Search for the cell housing the specified text and yield its [X, Y] center coordinate. 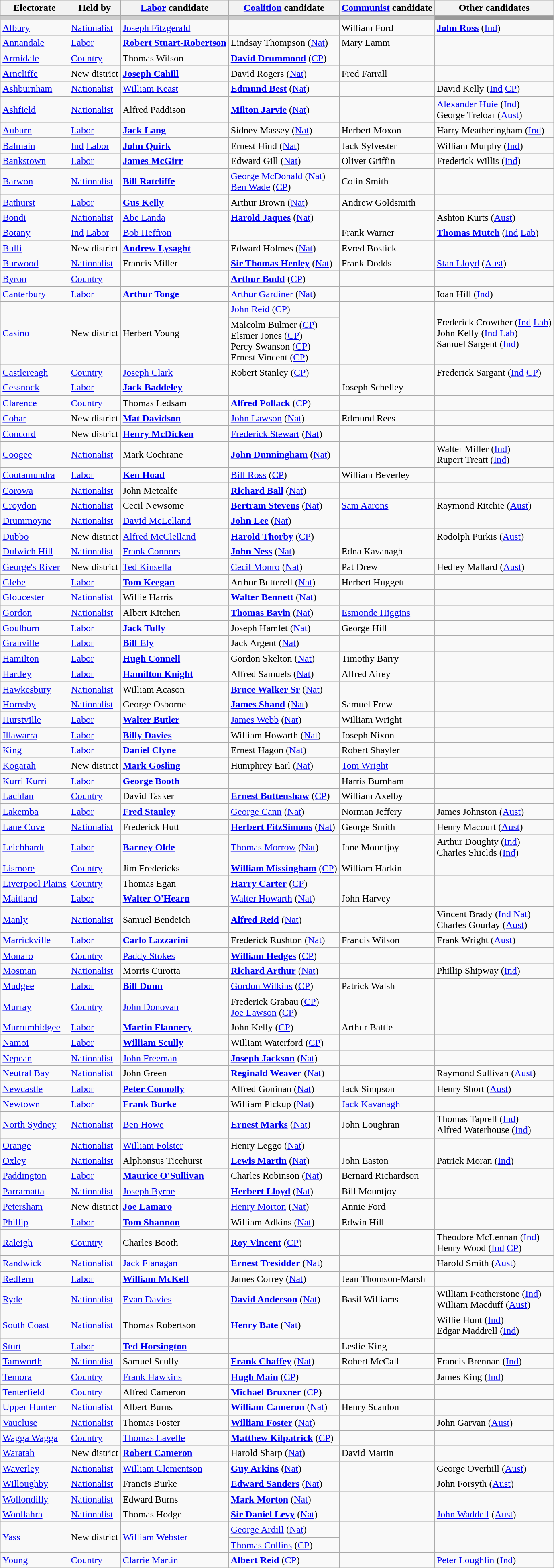
Bruce Walker Sr (Nat) [284, 689]
Oxley [35, 1161]
Alfred Goninan (Nat) [284, 1089]
Harry Carter (CP) [284, 883]
Henry Scanlon [387, 1407]
Milton Jarvie (Nat) [284, 109]
Hedley Mallard (Aust) [494, 567]
William Waterford (CP) [284, 1043]
South Coast [35, 1326]
Ernest Buttenshaw (CP) [284, 796]
Namoi [35, 1043]
Willoughby [35, 1484]
Tom Keegan [174, 582]
Alfred Airey [387, 674]
William Scully [174, 1043]
William Acason [174, 689]
Stan Lloyd (Aust) [494, 264]
King [35, 750]
Ashburnham [35, 89]
Charles Booth [174, 1242]
Evred Bostick [387, 248]
Jack Sylvester [387, 145]
Castlereagh [35, 372]
Harold Sharp (Nat) [284, 1453]
Fred Stanley [174, 812]
Robert Stuart-Robertson [174, 43]
Edward Sanders (Nat) [284, 1484]
Canterbury [35, 294]
Hornsby [35, 704]
Albury [35, 28]
Peter Loughlin (Ind) [494, 1560]
John Metcalfe [174, 491]
Communist candidate [387, 8]
Arthur Budd (CP) [284, 279]
Lismore [35, 868]
Arthur Butterell (Nat) [284, 582]
Paddy Stokes [174, 955]
Mark Morton (Nat) [284, 1499]
Theodore McLennan (Ind)Henry Wood (Ind CP) [494, 1242]
Guy Arkins (Nat) [284, 1468]
North Sydney [35, 1125]
Thomas Ledsam [174, 403]
Henry Morton (Nat) [284, 1206]
Samuel Scully [174, 1362]
Jack Baddeley [174, 388]
Albert Burns [174, 1407]
Thomas Wilson [174, 58]
Herbert Lloyd (Nat) [284, 1191]
William Hedges (CP) [284, 955]
Labor candidate [174, 8]
Joe Lamaro [174, 1206]
Harry Meatheringham (Ind) [494, 130]
Gloucester [35, 597]
Barwon [35, 182]
Kogarah [35, 766]
Arthur Doughty (Ind)Charles Shields (Ind) [494, 848]
Alfred Samuels (Nat) [284, 674]
Jean Thomson-Marsh [387, 1279]
Mark Cochrane [174, 454]
Malcolm Bulmer (CP)Elsmer Jones (CP)Percy Swanson (CP)Ernest Vincent (CP) [284, 341]
Newtown [35, 1104]
Joseph Nixon [387, 735]
Francis Miller [174, 264]
Lachlan [35, 796]
Edmund Best (Nat) [284, 89]
Alfred Pollack (CP) [284, 403]
Samuel Bendeich [174, 919]
Henry McDicken [174, 433]
George Booth [174, 781]
Dulwich Hill [35, 552]
Wollondilly [35, 1499]
Manly [35, 919]
William Foster (Nat) [284, 1423]
Glebe [35, 582]
Albert Kitchen [174, 613]
Robert Cameron [174, 1453]
Norman Jeffery [387, 812]
Phillip Shipway (Ind) [494, 971]
Redfern [35, 1279]
Arncliffe [35, 74]
Gus Kelly [174, 202]
William Clementson [174, 1468]
Frederick Sargant (Ind CP) [494, 372]
Tenterfield [35, 1392]
John Kelly (CP) [284, 1028]
Patrick Walsh [387, 986]
Peter Connolly [174, 1089]
Lakemba [35, 812]
Henry Leggo (Nat) [284, 1145]
Frank Dodds [387, 264]
Petersham [35, 1206]
Hartley [35, 674]
David Tasker [174, 796]
Annie Ford [387, 1206]
Lewis Martin (Nat) [284, 1161]
John Loughran [387, 1125]
William Adkins (Nat) [284, 1222]
Jim Fredericks [174, 868]
George Ardill (Nat) [284, 1529]
William Cameron (Nat) [284, 1407]
Nepean [35, 1058]
Wagga Wagga [35, 1438]
Annandale [35, 43]
James Correy (Nat) [284, 1279]
Armidale [35, 58]
Joseph Schelley [387, 388]
Thomas Robertson [174, 1326]
Yass [35, 1537]
Abe Landa [174, 218]
Gordon Skelton (Nat) [284, 658]
David Martin [387, 1453]
Joseph Jackson (Nat) [284, 1058]
Willie Hunt (Ind)Edgar Maddrell (Ind) [494, 1326]
Bill Mountjoy [387, 1191]
Rodolph Purkis (Aust) [494, 536]
Edmund Rees [387, 418]
Vaucluse [35, 1423]
Francis Burke [174, 1484]
Sir Thomas Henley (Nat) [284, 264]
Byron [35, 279]
Joseph Hamlet (Nat) [284, 628]
Ashfield [35, 109]
Sidney Massey (Nat) [284, 130]
Joseph Byrne [174, 1191]
Colin Smith [387, 182]
Henry Macourt (Aust) [494, 827]
James Webb (Nat) [284, 720]
John Freeman [174, 1058]
William Beverley [387, 475]
Gordon [35, 613]
Lane Cove [35, 827]
Liverpool Plains [35, 883]
Daniel Clyne [174, 750]
William Featherstone (Ind)William Macduff (Aust) [494, 1299]
Drummoyne [35, 521]
Marrickville [35, 940]
Ernest Hind (Nat) [284, 145]
Patrick Moran (Ind) [494, 1161]
Electorate [35, 8]
Ryde [35, 1299]
Arthur Battle [387, 1028]
Fred Farrall [387, 74]
Andrew Lysaght [174, 248]
Thomas Hodge [174, 1514]
John Waddell (Aust) [494, 1514]
Jack Kavanagh [387, 1104]
Bankstown [35, 161]
Esmonde Higgins [387, 613]
Murray [35, 1007]
Cecil Newsome [174, 506]
William Howarth (Nat) [284, 735]
George Smith [387, 827]
Vincent Brady (Ind Nat)Charles Gourlay (Aust) [494, 919]
Samuel Frew [387, 704]
Bob Heffron [174, 233]
William Murphy (Ind) [494, 145]
Alexander Huie (Ind)George Treloar (Aust) [494, 109]
Ernest Tresidder (Nat) [284, 1263]
William McKell [174, 1279]
Tom Wright [387, 766]
Cecil Monro (Nat) [284, 567]
Alphonsus Ticehurst [174, 1161]
John Lawson (Nat) [284, 418]
Coogee [35, 454]
Ted Kinsella [174, 567]
Lindsay Thompson (Nat) [284, 43]
Harris Burnham [387, 781]
Frederick Crowther (Ind Lab)John Kelly (Ind Lab)Samuel Sargent (Ind) [494, 333]
Ted Horsington [174, 1346]
William Folster [174, 1145]
Basil Williams [387, 1299]
William Keast [174, 89]
Waverley [35, 1468]
Roy Vincent (CP) [284, 1242]
Hurstville [35, 720]
Mary Lamm [387, 43]
Frank Chaffey (Nat) [284, 1362]
William Webster [174, 1537]
Thomas Lavelle [174, 1438]
Frederick Hutt [174, 827]
Leichhardt [35, 848]
Parramatta [35, 1191]
Bathurst [35, 202]
Martin Flannery [174, 1028]
Dubbo [35, 536]
James King (Ind) [494, 1377]
Bernard Richardson [387, 1176]
Andrew Goldsmith [387, 202]
George Overhill (Aust) [494, 1468]
Tamworth [35, 1362]
Evan Davies [174, 1299]
Harold Smith (Aust) [494, 1263]
Edna Kavanagh [387, 552]
Murrumbidgee [35, 1028]
Frederick Willis (Ind) [494, 161]
John Ross (Ind) [494, 28]
Mark Gosling [174, 766]
Herbert FitzSimons (Nat) [284, 827]
Herbert Huggett [387, 582]
Frederick Grabau (CP)Joe Lawson (CP) [284, 1007]
Frederick Stewart (Nat) [284, 433]
Robert Stanley (CP) [284, 372]
Alfred Paddison [174, 109]
Francis Wilson [387, 940]
Henry Bate (Nat) [284, 1326]
Clarence [35, 403]
Woollahra [35, 1514]
William Wright [387, 720]
Thomas Bavin (Nat) [284, 613]
Sir Daniel Levy (Nat) [284, 1514]
William Ford [387, 28]
Alfred Reid (Nat) [284, 919]
Bertram Stevens (Nat) [284, 506]
Newcastle [35, 1089]
Michael Bruxner (CP) [284, 1392]
Balmain [35, 145]
Casino [35, 333]
Croydon [35, 506]
George Osborne [174, 704]
Sam Aarons [387, 506]
Granville [35, 643]
Richard Arthur (Nat) [284, 971]
Paddington [35, 1176]
John Quirk [174, 145]
Walter O'Hearn [174, 899]
Alfred Cameron [174, 1392]
Monaro [35, 955]
Herbert Young [174, 333]
Burwood [35, 264]
Joseph Clark [174, 372]
John Harvey [387, 899]
Jack Argent (Nat) [284, 643]
James McGirr [174, 161]
Temora [35, 1377]
John Ness (Nat) [284, 552]
Orange [35, 1145]
Ernest Hagon (Nat) [284, 750]
Walter Howarth (Nat) [284, 899]
Clarrie Martin [174, 1560]
John Green [174, 1073]
John Lee (Nat) [284, 521]
David McLelland [174, 521]
Bill Ratcliffe [174, 182]
Frederick Rushton (Nat) [284, 940]
Timothy Barry [387, 658]
Jack Lang [174, 130]
Henry Short (Aust) [494, 1089]
Thomas Collins (CP) [284, 1545]
Carlo Lazzarini [174, 940]
Morris Curotta [174, 971]
Arthur Brown (Nat) [284, 202]
William Missingham (CP) [284, 868]
Walter Butler [174, 720]
Illawarra [35, 735]
Neutral Bay [35, 1073]
Joseph Cahill [174, 74]
Held by [95, 8]
Frank Burke [174, 1104]
Edwin Hill [387, 1222]
Waratah [35, 1453]
Maitland [35, 899]
John Garvan (Aust) [494, 1423]
John Donovan [174, 1007]
Pat Drew [387, 567]
Willie Harris [174, 597]
Goulburn [35, 628]
Kurri Kurri [35, 781]
Tom Shannon [174, 1222]
David Rogers (Nat) [284, 74]
Edward Burns [174, 1499]
Harold Thorby (CP) [284, 536]
John Dunningham (Nat) [284, 454]
Thomas Taprell (Ind)Alfred Waterhouse (Ind) [494, 1125]
Hamilton [35, 658]
William Axelby [387, 796]
Oliver Griffin [387, 161]
George Hill [387, 628]
Robert McCall [387, 1362]
Harold Jaques (Nat) [284, 218]
Ashton Kurts (Aust) [494, 218]
Other candidates [494, 8]
Auburn [35, 130]
Maurice O'Sullivan [174, 1176]
George McDonald (Nat)Ben Wade (CP) [284, 182]
Botany [35, 233]
Hugh Connell [174, 658]
Jack Tully [174, 628]
Edward Gill (Nat) [284, 161]
David Kelly (Ind CP) [494, 89]
Raleigh [35, 1242]
Gordon Wilkins (CP) [284, 986]
John Reid (CP) [284, 309]
Upper Hunter [35, 1407]
Reginald Weaver (Nat) [284, 1073]
Mudgee [35, 986]
Coalition candidate [284, 8]
Walter Miller (Ind)Rupert Treatt (Ind) [494, 454]
William Harkin [387, 868]
Barney Olde [174, 848]
Cobar [35, 418]
Joseph Fitzgerald [174, 28]
Thomas Foster [174, 1423]
Randwick [35, 1263]
John Easton [387, 1161]
Frank Connors [174, 552]
Humphrey Earl (Nat) [284, 766]
Frank Warner [387, 233]
Robert Shayler [387, 750]
William Pickup (Nat) [284, 1104]
Mosman [35, 971]
Young [35, 1560]
Frank Wright (Aust) [494, 940]
Jane Mountjoy [387, 848]
Ken Hoad [174, 475]
Charles Robinson (Nat) [284, 1176]
Arthur Gardiner (Nat) [284, 294]
John Forsyth (Aust) [494, 1484]
Concord [35, 433]
Cessnock [35, 388]
George Cann (Nat) [284, 812]
Hamilton Knight [174, 674]
Ben Howe [174, 1125]
Corowa [35, 491]
James Johnston (Aust) [494, 812]
Alfred McClelland [174, 536]
Thomas Egan [174, 883]
James Shand (Nat) [284, 704]
Sturt [35, 1346]
Bill Ross (CP) [284, 475]
Ioan Hill (Ind) [494, 294]
Hawkesbury [35, 689]
Cootamundra [35, 475]
Billy Davies [174, 735]
Frank Hawkins [174, 1377]
Thomas Morrow (Nat) [284, 848]
Jack Flanagan [174, 1263]
Raymond Ritchie (Aust) [494, 506]
Leslie King [387, 1346]
Raymond Sullivan (Aust) [494, 1073]
David Anderson (Nat) [284, 1299]
Herbert Moxon [387, 130]
Bill Dunn [174, 986]
Mat Davidson [174, 418]
Walter Bennett (Nat) [284, 597]
Bulli [35, 248]
Jack Simpson [387, 1089]
Bondi [35, 218]
Matthew Kilpatrick (CP) [284, 1438]
Thomas Mutch (Ind Lab) [494, 233]
Francis Brennan (Ind) [494, 1362]
Albert Reid (CP) [284, 1560]
Ernest Marks (Nat) [284, 1125]
Bill Ely [174, 643]
George's River [35, 567]
Edward Holmes (Nat) [284, 248]
David Drummond (CP) [284, 58]
Hugh Main (CP) [284, 1377]
Richard Ball (Nat) [284, 491]
Arthur Tonge [174, 294]
Phillip [35, 1222]
